Extract the (x, y) coordinate from the center of the cell holding the provided text.  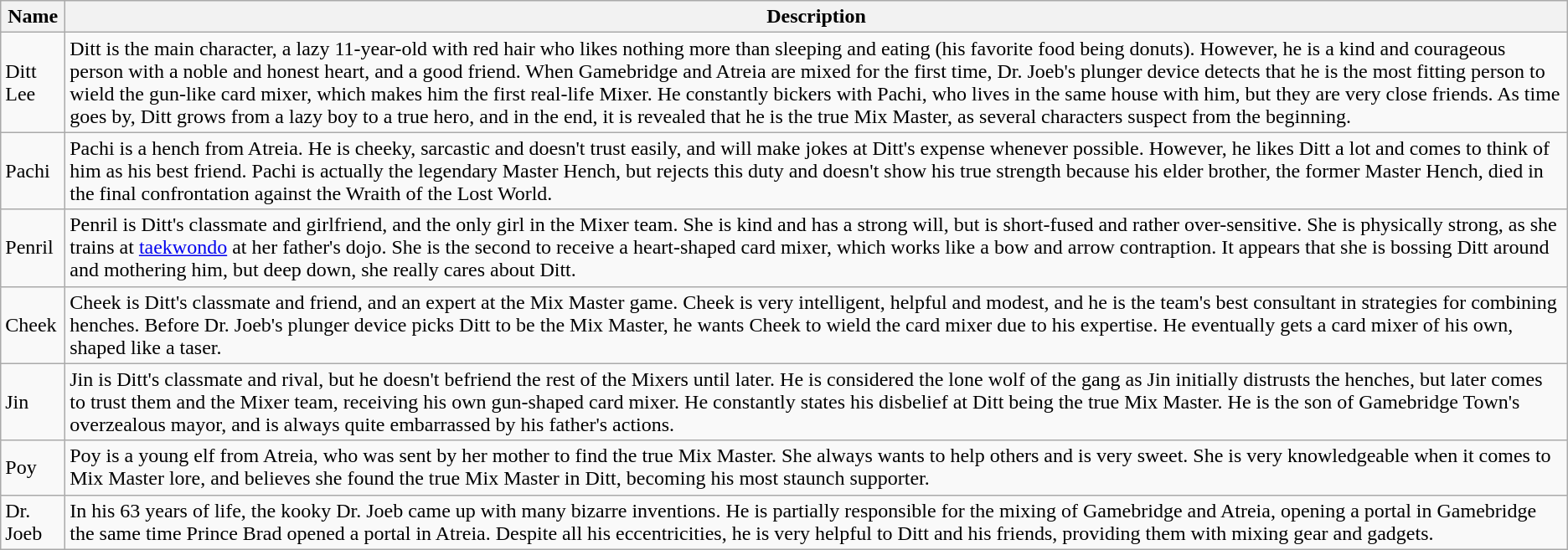
Jin (34, 402)
Cheek (34, 325)
Name (34, 17)
Dr. Joeb (34, 522)
Penril (34, 248)
Ditt Lee (34, 82)
Pachi (34, 171)
Description (817, 17)
Poy (34, 467)
